Return [x, y] of the center of cell containing provided text 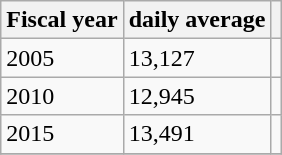
2015 [62, 134]
2010 [62, 96]
Fiscal year [62, 20]
12,945 [197, 96]
2005 [62, 58]
13,127 [197, 58]
13,491 [197, 134]
daily average [197, 20]
